Return [X, Y] of the center of cell containing provided text 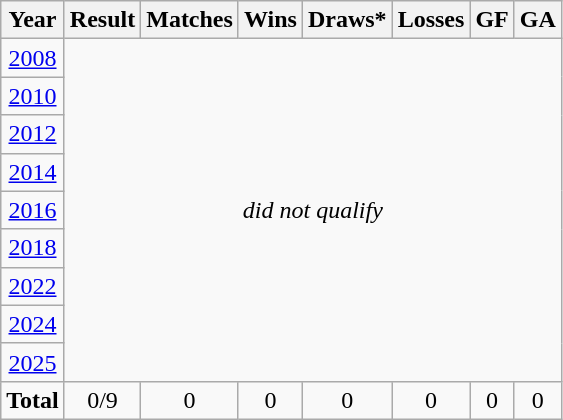
2008 [33, 58]
2024 [33, 324]
2012 [33, 134]
Wins [270, 20]
Year [33, 20]
did not qualify [312, 210]
2025 [33, 362]
GA [538, 20]
GF [492, 20]
2010 [33, 96]
Draws* [347, 20]
Total [33, 400]
0/9 [102, 400]
Losses [431, 20]
2018 [33, 248]
2016 [33, 210]
Matches [190, 20]
2014 [33, 172]
2022 [33, 286]
Result [102, 20]
